Return the [x, y] coordinate for the center point of the cell that contains the specified text.  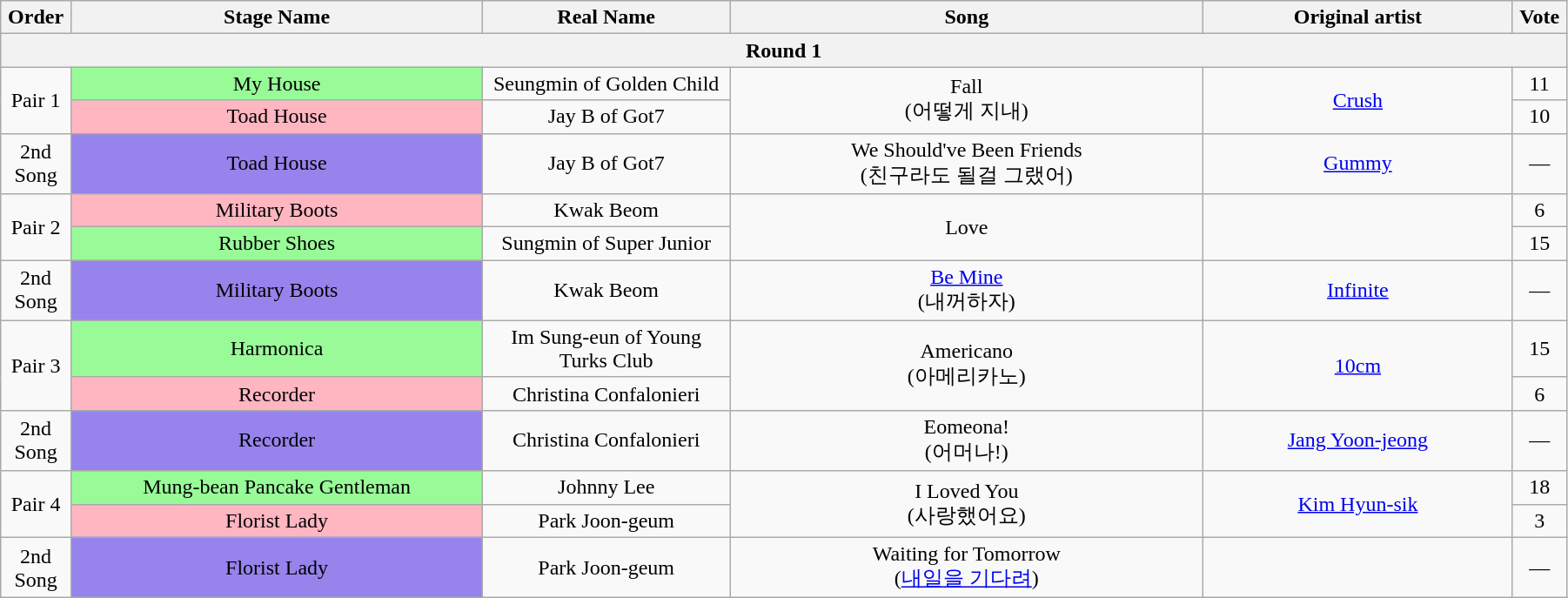
Americano(아메리카노) [967, 366]
Crush [1357, 100]
Jang Yoon-jeong [1357, 440]
3 [1540, 521]
10cm [1357, 366]
10 [1540, 117]
11 [1540, 84]
Im Sung-eun of Young Turks Club [606, 348]
Pair 1 [37, 100]
Gummy [1357, 164]
Infinite [1357, 291]
Mung-bean Pancake Gentleman [277, 487]
Stage Name [277, 17]
Harmonica [277, 348]
Sungmin of Super Junior [606, 244]
Eomeona!(어머나!) [967, 440]
My House [277, 84]
Waiting for Tomorrow(내일을 기다려) [967, 568]
18 [1540, 487]
Fall(어떻게 지내) [967, 100]
Real Name [606, 17]
Love [967, 227]
Pair 3 [37, 366]
Johnny Lee [606, 487]
Be Mine(내꺼하자) [967, 291]
Order [37, 17]
Pair 2 [37, 227]
Round 1 [784, 50]
Pair 4 [37, 504]
Seungmin of Golden Child [606, 84]
Vote [1540, 17]
Rubber Shoes [277, 244]
I Loved You(사랑했어요) [967, 504]
We Should've Been Friends(친구라도 될걸 그랬어) [967, 164]
Kim Hyun-sik [1357, 504]
Song [967, 17]
Original artist [1357, 17]
